For the text-containing cell, return its midpoint in (X, Y) coordinate format. 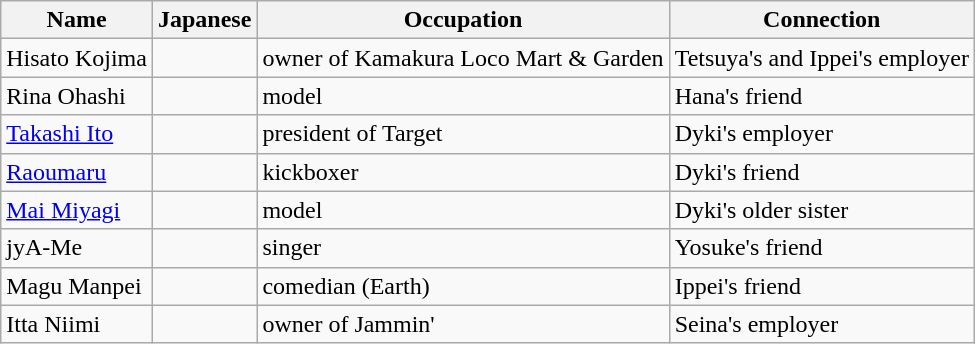
Connection (822, 20)
Occupation (463, 20)
Seina's employer (822, 324)
Japanese (204, 20)
Yosuke's friend (822, 248)
Dyki's friend (822, 172)
owner of Kamakura Loco Mart & Garden (463, 58)
Dyki's employer (822, 134)
Rina Ohashi (77, 96)
president of Target (463, 134)
owner of Jammin' (463, 324)
kickboxer (463, 172)
Ippei's friend (822, 286)
Raoumaru (77, 172)
Takashi Ito (77, 134)
Hana's friend (822, 96)
Tetsuya's and Ippei's employer (822, 58)
Itta Niimi (77, 324)
Dyki's older sister (822, 210)
jyA-Me (77, 248)
Mai Miyagi (77, 210)
comedian (Earth) (463, 286)
Name (77, 20)
Magu Manpei (77, 286)
singer (463, 248)
Hisato Kojima (77, 58)
